For the text-containing cell, return its midpoint in [X, Y] coordinate format. 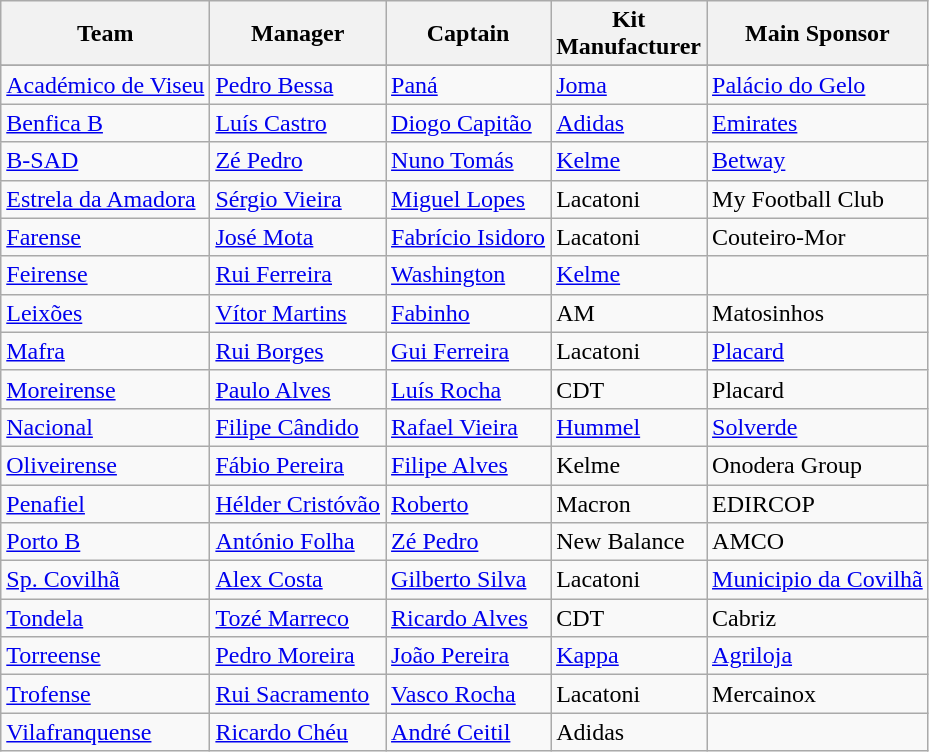
Vilafranquense [106, 732]
Palácio do Gelo [818, 85]
B-SAD [106, 161]
Ricardo Alves [468, 618]
Rui Sacramento [298, 694]
Sérgio Vieira [298, 199]
Ricardo Chéu [298, 732]
Filipe Alves [468, 465]
Main Sponsor [818, 34]
Captain [468, 34]
Moreirense [106, 389]
My Football Club [818, 199]
Hummel [629, 427]
Emirates [818, 123]
José Mota [298, 237]
Paná [468, 85]
António Folha [298, 542]
Alex Costa [298, 580]
Pedro Moreira [298, 656]
Académico de Viseu [106, 85]
Solverde [818, 427]
Matosinhos [818, 313]
Gilberto Silva [468, 580]
AM [629, 313]
Sp. Covilhã [106, 580]
Municipio da Covilhã [818, 580]
Porto B [106, 542]
Fabrício Isidoro [468, 237]
Kappa [629, 656]
Hélder Cristóvão [298, 503]
Team [106, 34]
Penafiel [106, 503]
Joma [629, 85]
Benfica B [106, 123]
Luís Castro [298, 123]
Vítor Martins [298, 313]
EDIRCOP [818, 503]
Nuno Tomás [468, 161]
AMCO [818, 542]
Vasco Rocha [468, 694]
Paulo Alves [298, 389]
Onodera Group [818, 465]
André Ceitil [468, 732]
Diogo Capitão [468, 123]
KitManufacturer [629, 34]
Washington [468, 275]
Pedro Bessa [298, 85]
Filipe Cândido [298, 427]
Rui Borges [298, 351]
João Pereira [468, 656]
Feirense [106, 275]
Rui Ferreira [298, 275]
Miguel Lopes [468, 199]
Torreense [106, 656]
Cabriz [818, 618]
Leixões [106, 313]
Tozé Marreco [298, 618]
Manager [298, 34]
Luís Rocha [468, 389]
Oliveirense [106, 465]
Nacional [106, 427]
Macron [629, 503]
Trofense [106, 694]
Rafael Vieira [468, 427]
Fabinho [468, 313]
Roberto [468, 503]
Betway [818, 161]
Farense [106, 237]
Couteiro-Mor [818, 237]
New Balance [629, 542]
Estrela da Amadora [106, 199]
Fábio Pereira [298, 465]
Mercainox [818, 694]
Agriloja [818, 656]
Gui Ferreira [468, 351]
Tondela [106, 618]
Mafra [106, 351]
